Locate the cell with the specified text and output its [X, Y] center coordinate. 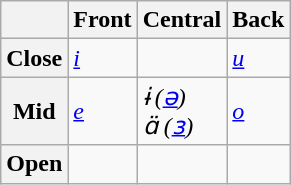
o [258, 111]
Front [102, 20]
Open [34, 164]
u [258, 58]
ɨ (ə)ɑ̈ (ɜ) [182, 111]
i [102, 58]
Central [182, 20]
Close [34, 58]
e [102, 111]
Back [258, 20]
Mid [34, 111]
